Output the (X, Y) coordinate of the center of the cell containing the given text.  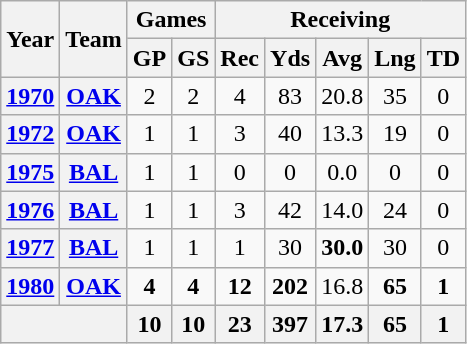
14.0 (342, 210)
83 (290, 96)
1980 (30, 286)
202 (290, 286)
1975 (30, 172)
35 (395, 96)
Receiving (340, 20)
397 (290, 324)
30.0 (342, 248)
12 (240, 286)
19 (395, 134)
Year (30, 39)
23 (240, 324)
TD (443, 58)
13.3 (342, 134)
1977 (30, 248)
17.3 (342, 324)
42 (290, 210)
40 (290, 134)
Yds (290, 58)
1970 (30, 96)
16.8 (342, 286)
Team (94, 39)
GS (194, 58)
Games (170, 20)
1972 (30, 134)
Rec (240, 58)
Avg (342, 58)
GP (149, 58)
Lng (395, 58)
0.0 (342, 172)
1976 (30, 210)
24 (395, 210)
20.8 (342, 96)
